Provide the [x, y] coordinate of the cell's center where the given text is located.  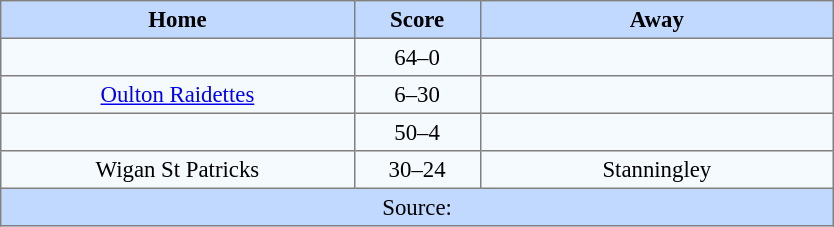
Away [656, 20]
30–24 [417, 170]
Oulton Raidettes [178, 95]
Stanningley [656, 170]
6–30 [417, 95]
Score [417, 20]
50–4 [417, 132]
Source: [418, 207]
Wigan St Patricks [178, 170]
Home [178, 20]
64–0 [417, 57]
